Extract the (X, Y) coordinate from the center of the cell holding the provided text.  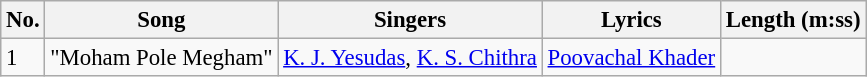
1 (23, 58)
Length (m:ss) (792, 20)
Singers (410, 20)
K. J. Yesudas, K. S. Chithra (410, 58)
Lyrics (631, 20)
"Moham Pole Megham" (162, 58)
Poovachal Khader (631, 58)
No. (23, 20)
Song (162, 20)
